Output the [x, y] coordinate of the center of the cell containing the given text.  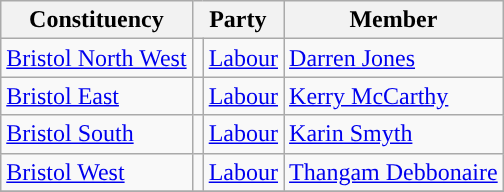
Constituency [96, 20]
Bristol South [96, 134]
Bristol West [96, 172]
Karin Smyth [394, 134]
Kerry McCarthy [394, 96]
Darren Jones [394, 58]
Bristol East [96, 96]
Party [238, 20]
Bristol North West [96, 58]
Thangam Debbonaire [394, 172]
Member [394, 20]
